Detect which cell encompasses the target text, then output its (X, Y) center coordinate. 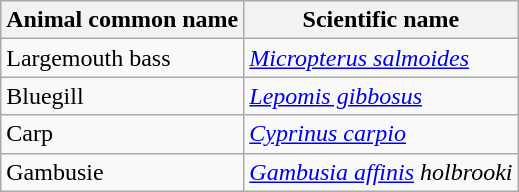
Gambusia affinis holbrooki (381, 172)
Cyprinus carpio (381, 134)
Lepomis gibbosus (381, 96)
Scientific name (381, 20)
Carp (122, 134)
Gambusie (122, 172)
Micropterus salmoides (381, 58)
Bluegill (122, 96)
Animal common name (122, 20)
Largemouth bass (122, 58)
